Capture the cell that displays the provided text and extract its [x, y] central coordinate. 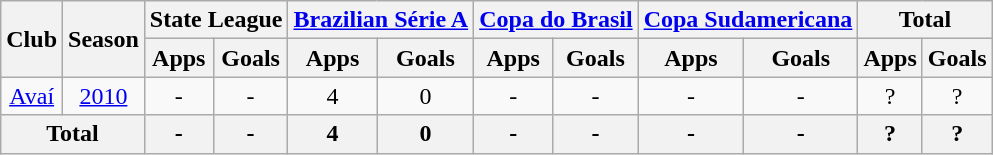
Copa Sudamericana [748, 20]
Club [32, 39]
Copa do Brasil [556, 20]
Season [104, 39]
State League [216, 20]
Avaí [32, 96]
2010 [104, 96]
Brazilian Série A [381, 20]
